Search for the cell housing the specified text and yield its [x, y] center coordinate. 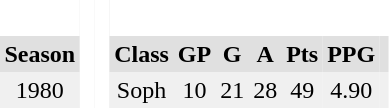
PPG [352, 54]
4.90 [352, 90]
GP [194, 54]
Pts [302, 54]
A [266, 54]
G [232, 54]
49 [302, 90]
Soph [142, 90]
Season [40, 54]
1980 [40, 90]
Class [142, 54]
28 [266, 90]
10 [194, 90]
21 [232, 90]
